Provide the (x, y) coordinate of the cell's center where the given text is located.  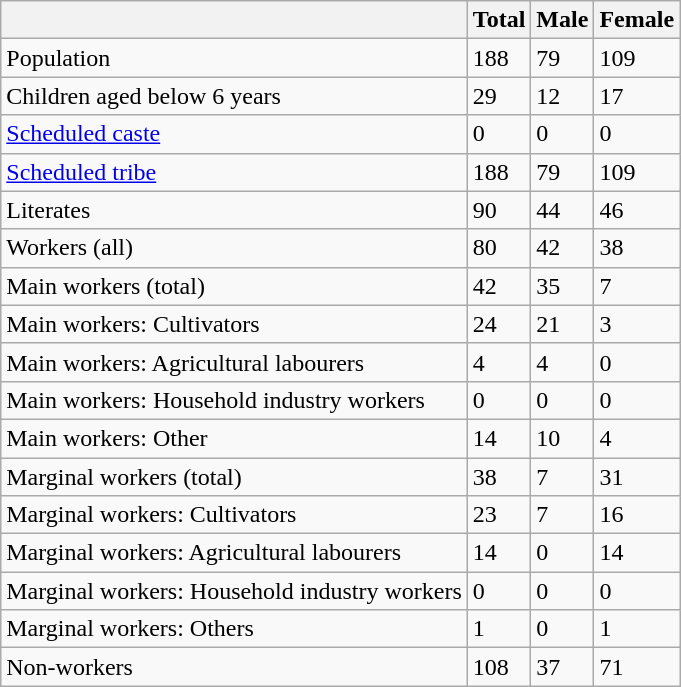
Female (637, 20)
Non-workers (234, 667)
Workers (all) (234, 248)
Marginal workers: Agricultural labourers (234, 553)
Literates (234, 210)
Scheduled caste (234, 134)
90 (499, 210)
Main workers: Other (234, 438)
35 (562, 286)
Main workers: Household industry workers (234, 400)
Marginal workers: Cultivators (234, 515)
Male (562, 20)
Marginal workers: Household industry workers (234, 591)
23 (499, 515)
71 (637, 667)
17 (637, 96)
108 (499, 667)
Main workers (total) (234, 286)
16 (637, 515)
37 (562, 667)
24 (499, 324)
Marginal workers: Others (234, 629)
Total (499, 20)
Main workers: Cultivators (234, 324)
Population (234, 58)
46 (637, 210)
44 (562, 210)
10 (562, 438)
Main workers: Agricultural labourers (234, 362)
80 (499, 248)
12 (562, 96)
Scheduled tribe (234, 172)
21 (562, 324)
Marginal workers (total) (234, 477)
31 (637, 477)
Children aged below 6 years (234, 96)
3 (637, 324)
29 (499, 96)
